Scan for the cell matching the given text and deliver its (X, Y) coordinate at center. 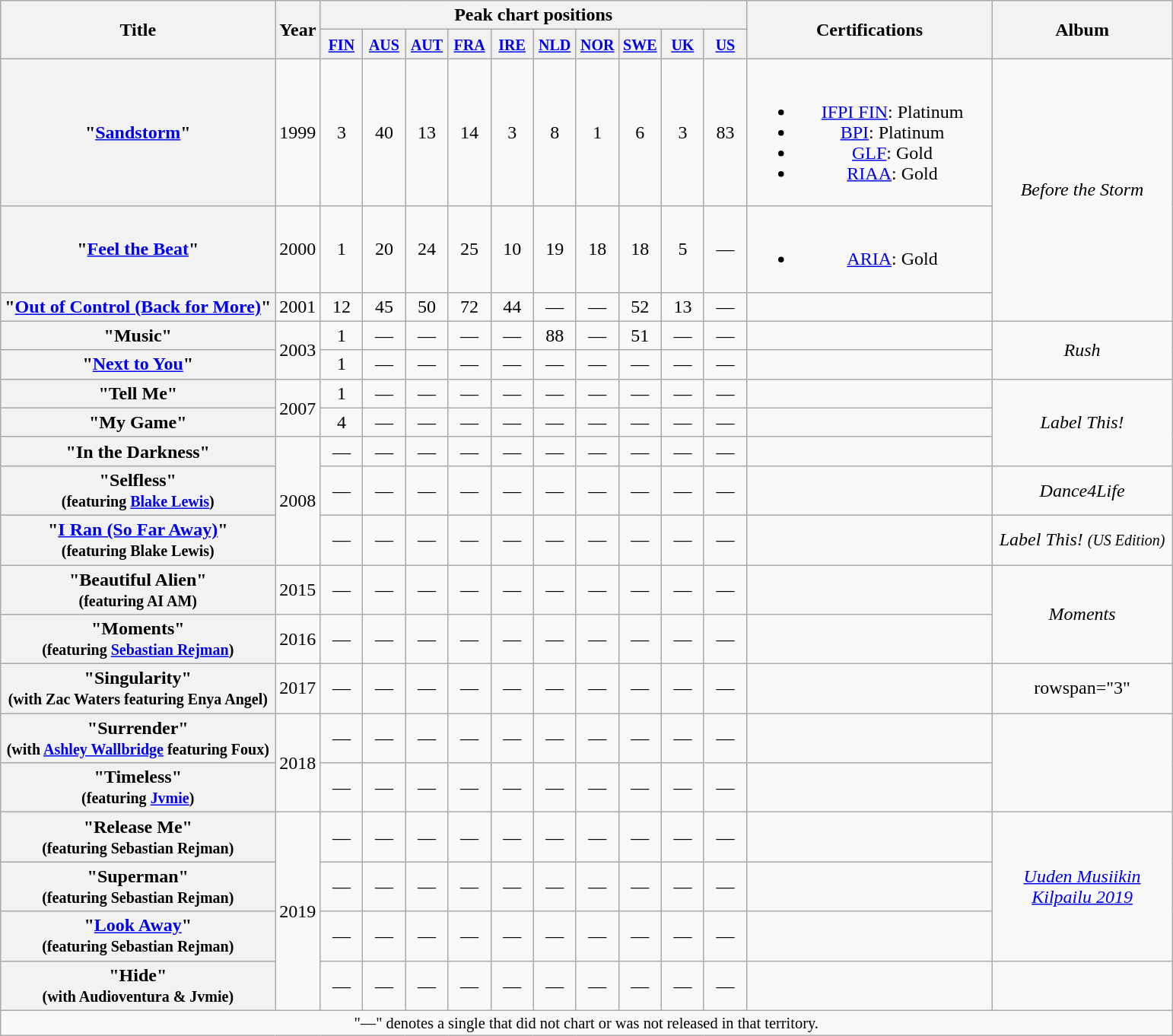
Album (1082, 30)
40 (384, 132)
88 (555, 335)
"I Ran (So Far Away)"(featuring Blake Lewis) (138, 540)
Label This! (1082, 422)
"Feel the Beat" (138, 249)
12 (342, 307)
1999 (298, 132)
2000 (298, 249)
2003 (298, 350)
"Next to You" (138, 364)
NOR (597, 44)
AUT (427, 44)
UK (682, 44)
FRA (469, 44)
AUS (384, 44)
"Tell Me" (138, 393)
"—" denotes a single that did not chart or was not released in that territory. (586, 1023)
Before the Storm (1082, 190)
51 (640, 335)
SWE (640, 44)
ARIA: Gold (869, 249)
Label This! (US Edition) (1082, 540)
6 (640, 132)
Dance4Life (1082, 490)
"Surrender" (with Ashley Wallbridge featuring Foux) (138, 738)
25 (469, 249)
"Release Me"(featuring Sebastian Rejman) (138, 837)
"Look Away"(featuring Sebastian Rejman) (138, 936)
IRE (512, 44)
"Sandstorm" (138, 132)
2008 (298, 501)
2019 (298, 911)
2017 (298, 689)
IFPI FIN: PlatinumBPI: PlatinumGLF: GoldRIAA: Gold (869, 132)
8 (555, 132)
83 (725, 132)
2018 (298, 763)
2001 (298, 307)
2016 (298, 639)
Uuden Musiikin Kilpailu 2019 (1082, 887)
2015 (298, 589)
10 (512, 249)
"Superman"(featuring Sebastian Rejman) (138, 887)
Moments (1082, 614)
"Timeless" (featuring Jvmie) (138, 788)
5 (682, 249)
Year (298, 30)
"Selfless" (featuring Blake Lewis) (138, 490)
50 (427, 307)
Peak chart positions (534, 15)
NLD (555, 44)
rowspan="3" (1082, 689)
Certifications (869, 30)
Rush (1082, 350)
"Moments"(featuring Sebastian Rejman) (138, 639)
52 (640, 307)
24 (427, 249)
"My Game" (138, 422)
"In the Darkness" (138, 451)
45 (384, 307)
72 (469, 307)
4 (342, 422)
FIN (342, 44)
19 (555, 249)
"Beautiful Alien" (featuring AI AM) (138, 589)
"Out of Control (Back for More)" (138, 307)
"Singularity"(with Zac Waters featuring Enya Angel) (138, 689)
14 (469, 132)
US (725, 44)
Title (138, 30)
"Hide"(with Audioventura & Jvmie) (138, 986)
"Music" (138, 335)
20 (384, 249)
44 (512, 307)
2007 (298, 408)
